Search for the cell housing the specified text and yield its (x, y) center coordinate. 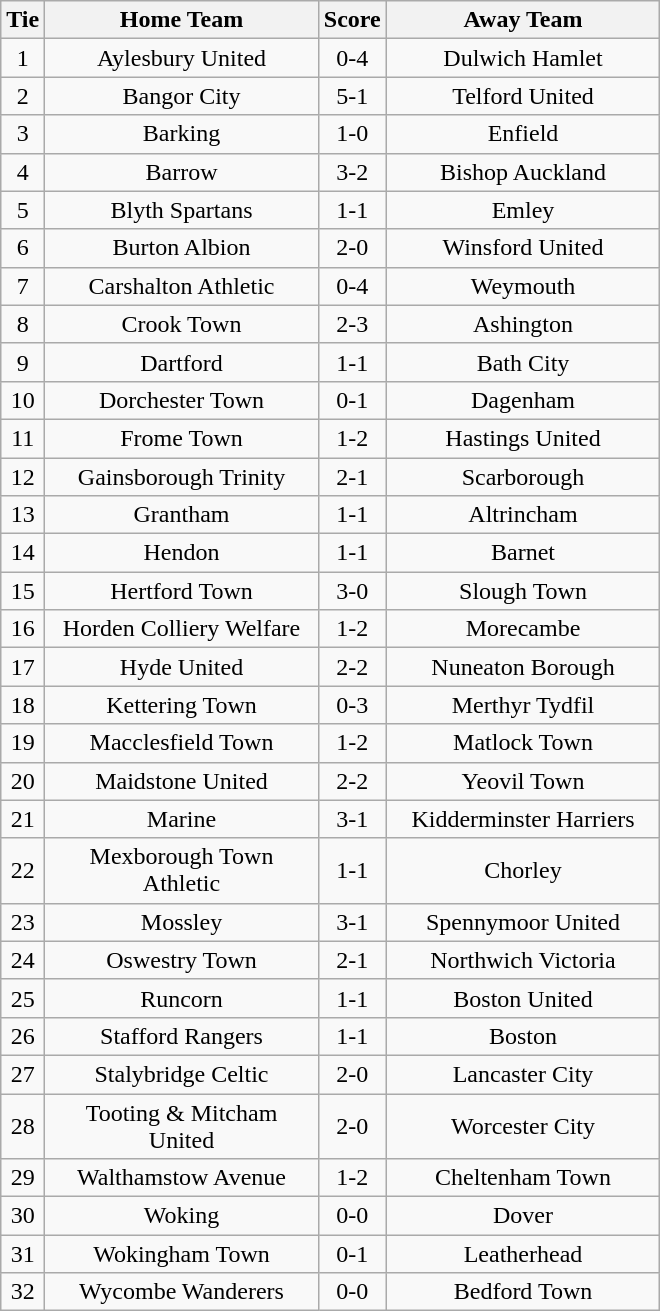
3-0 (352, 591)
19 (23, 743)
Dartford (182, 362)
Carshalton Athletic (182, 286)
Aylesbury United (182, 58)
30 (23, 1216)
0-3 (352, 705)
1 (23, 58)
Bangor City (182, 96)
4 (23, 172)
Macclesfield Town (182, 743)
Telford United (523, 96)
Hastings United (523, 438)
Home Team (182, 20)
Merthyr Tydfil (523, 705)
Gainsborough Trinity (182, 477)
Emley (523, 210)
16 (23, 629)
Ashington (523, 324)
Wokingham Town (182, 1254)
Walthamstow Avenue (182, 1178)
Bath City (523, 362)
Kettering Town (182, 705)
Mossley (182, 922)
Burton Albion (182, 248)
Northwich Victoria (523, 960)
3 (23, 134)
29 (23, 1178)
Scarborough (523, 477)
Barnet (523, 553)
12 (23, 477)
Tooting & Mitcham United (182, 1126)
2 (23, 96)
28 (23, 1126)
Dulwich Hamlet (523, 58)
Kidderminster Harriers (523, 819)
Bedford Town (523, 1292)
24 (23, 960)
7 (23, 286)
Grantham (182, 515)
Bishop Auckland (523, 172)
31 (23, 1254)
Chorley (523, 870)
6 (23, 248)
Hertford Town (182, 591)
18 (23, 705)
Boston United (523, 998)
Maidstone United (182, 781)
Dorchester Town (182, 400)
Blyth Spartans (182, 210)
5-1 (352, 96)
Score (352, 20)
Enfield (523, 134)
Oswestry Town (182, 960)
23 (23, 922)
Dagenham (523, 400)
9 (23, 362)
Marine (182, 819)
Weymouth (523, 286)
Mexborough Town Athletic (182, 870)
32 (23, 1292)
Woking (182, 1216)
Boston (523, 1036)
27 (23, 1074)
Barking (182, 134)
25 (23, 998)
Cheltenham Town (523, 1178)
Winsford United (523, 248)
2-3 (352, 324)
13 (23, 515)
Yeovil Town (523, 781)
Dover (523, 1216)
Stalybridge Celtic (182, 1074)
22 (23, 870)
Hendon (182, 553)
Hyde United (182, 667)
Nuneaton Borough (523, 667)
Worcester City (523, 1126)
Lancaster City (523, 1074)
Barrow (182, 172)
Horden Colliery Welfare (182, 629)
Away Team (523, 20)
Slough Town (523, 591)
Frome Town (182, 438)
5 (23, 210)
Crook Town (182, 324)
Morecambe (523, 629)
17 (23, 667)
3-2 (352, 172)
8 (23, 324)
Wycombe Wanderers (182, 1292)
Runcorn (182, 998)
1-0 (352, 134)
Spennymoor United (523, 922)
11 (23, 438)
26 (23, 1036)
21 (23, 819)
Stafford Rangers (182, 1036)
Leatherhead (523, 1254)
14 (23, 553)
10 (23, 400)
Altrincham (523, 515)
Matlock Town (523, 743)
Tie (23, 20)
20 (23, 781)
15 (23, 591)
